Return [X, Y] of the center of cell containing provided text 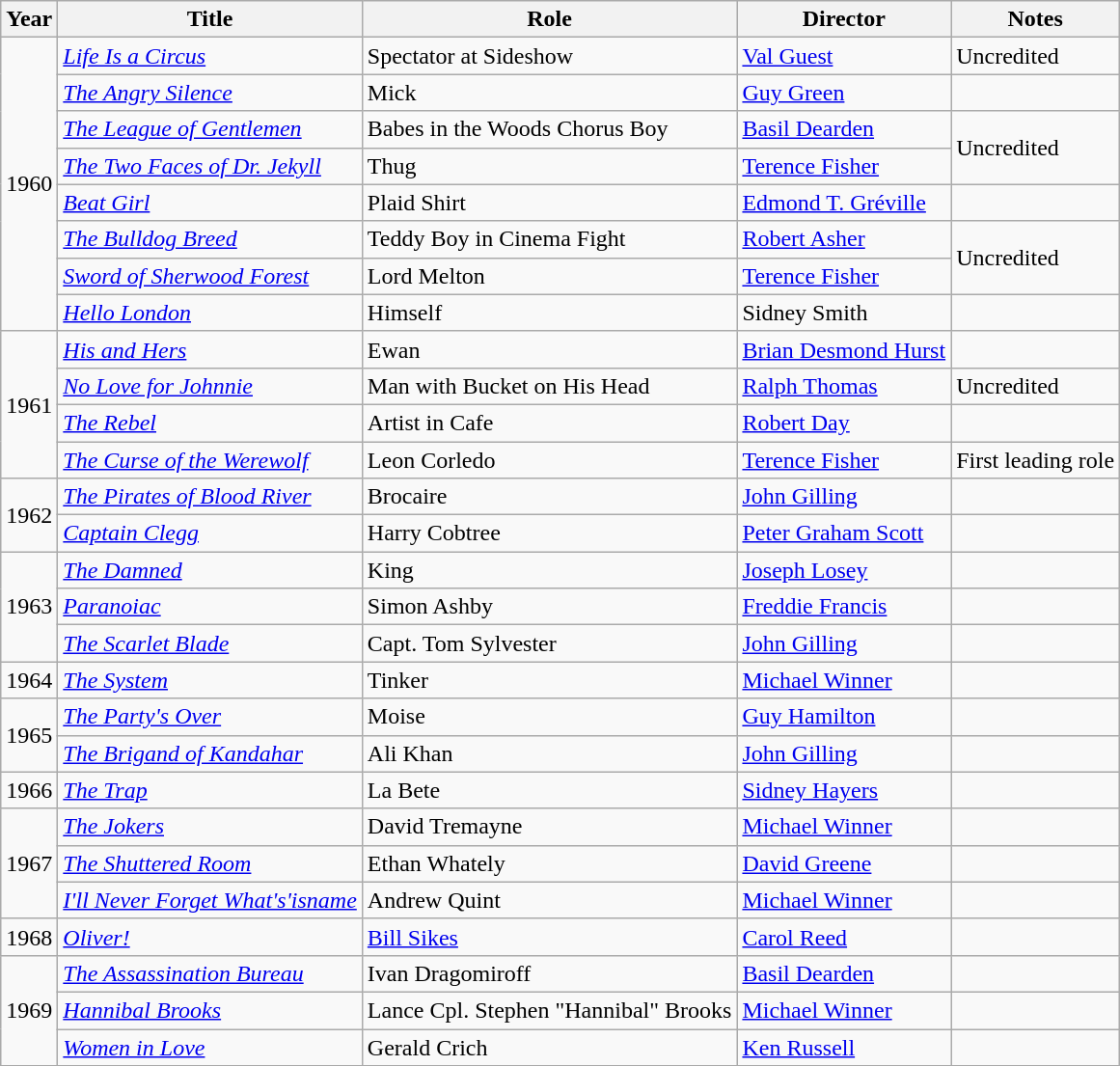
Capt. Tom Sylvester [550, 643]
The Trap [210, 790]
The Party's Over [210, 717]
Notes [1036, 19]
Lance Cpl. Stephen "Hannibal" Brooks [550, 1010]
Joseph Losey [844, 570]
1968 [29, 937]
Sidney Hayers [844, 790]
Life Is a Circus [210, 56]
Guy Hamilton [844, 717]
Andrew Quint [550, 900]
Captain Clegg [210, 533]
1966 [29, 790]
Ivan Dragomiroff [550, 973]
Ali Khan [550, 753]
Ralph Thomas [844, 386]
Spectator at Sideshow [550, 56]
First leading role [1036, 460]
Year [29, 19]
The Pirates of Blood River [210, 497]
Hannibal Brooks [210, 1010]
The Scarlet Blade [210, 643]
Peter Graham Scott [844, 533]
1967 [29, 863]
1960 [29, 184]
The Assassination Bureau [210, 973]
1962 [29, 515]
1961 [29, 404]
Ewan [550, 349]
Oliver! [210, 937]
1965 [29, 735]
Teddy Boy in Cinema Fight [550, 239]
Simon Ashby [550, 607]
Title [210, 19]
Leon Corledo [550, 460]
King [550, 570]
Ken Russell [844, 1047]
Brocaire [550, 497]
La Bete [550, 790]
Gerald Crich [550, 1047]
The Jokers [210, 827]
Robert Asher [844, 239]
Artist in Cafe [550, 423]
Hello London [210, 313]
Women in Love [210, 1047]
Lord Melton [550, 276]
The System [210, 680]
Brian Desmond Hurst [844, 349]
The League of Gentlemen [210, 129]
Mick [550, 93]
His and Hers [210, 349]
Carol Reed [844, 937]
The Brigand of Kandahar [210, 753]
Robert Day [844, 423]
Tinker [550, 680]
Paranoiac [210, 607]
Sidney Smith [844, 313]
The Two Faces of Dr. Jekyll [210, 166]
Director [844, 19]
Plaid Shirt [550, 203]
The Rebel [210, 423]
The Curse of the Werewolf [210, 460]
Man with Bucket on His Head [550, 386]
Val Guest [844, 56]
1963 [29, 607]
Himself [550, 313]
Thug [550, 166]
1969 [29, 1010]
Sword of Sherwood Forest [210, 276]
The Shuttered Room [210, 863]
Moise [550, 717]
David Tremayne [550, 827]
Babes in the Woods Chorus Boy [550, 129]
1964 [29, 680]
The Damned [210, 570]
Role [550, 19]
The Angry Silence [210, 93]
Harry Cobtree [550, 533]
I'll Never Forget What's'isname [210, 900]
Guy Green [844, 93]
Ethan Whately [550, 863]
Edmond T. Gréville [844, 203]
David Greene [844, 863]
Freddie Francis [844, 607]
No Love for Johnnie [210, 386]
The Bulldog Breed [210, 239]
Beat Girl [210, 203]
Bill Sikes [550, 937]
